Return [X, Y] of the center of cell containing provided text 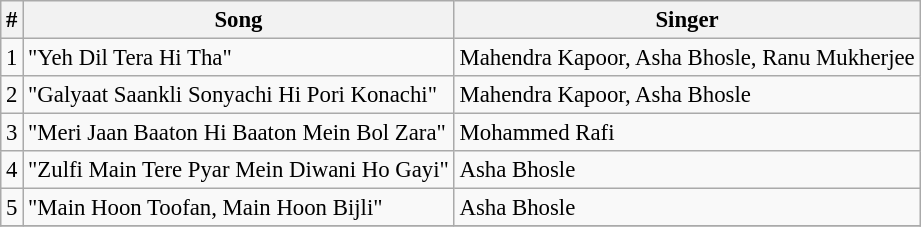
4 [12, 170]
1 [12, 58]
"Galyaat Saankli Sonyachi Hi Pori Konachi" [238, 95]
Mohammed Rafi [687, 133]
"Zulfi Main Tere Pyar Mein Diwani Ho Gayi" [238, 170]
Mahendra Kapoor, Asha Bhosle, Ranu Mukherjee [687, 58]
3 [12, 133]
5 [12, 208]
"Meri Jaan Baaton Hi Baaton Mein Bol Zara" [238, 133]
Song [238, 20]
"Yeh Dil Tera Hi Tha" [238, 58]
"Main Hoon Toofan, Main Hoon Bijli" [238, 208]
2 [12, 95]
Mahendra Kapoor, Asha Bhosle [687, 95]
Singer [687, 20]
# [12, 20]
